For the text-containing cell, return its midpoint in (x, y) coordinate format. 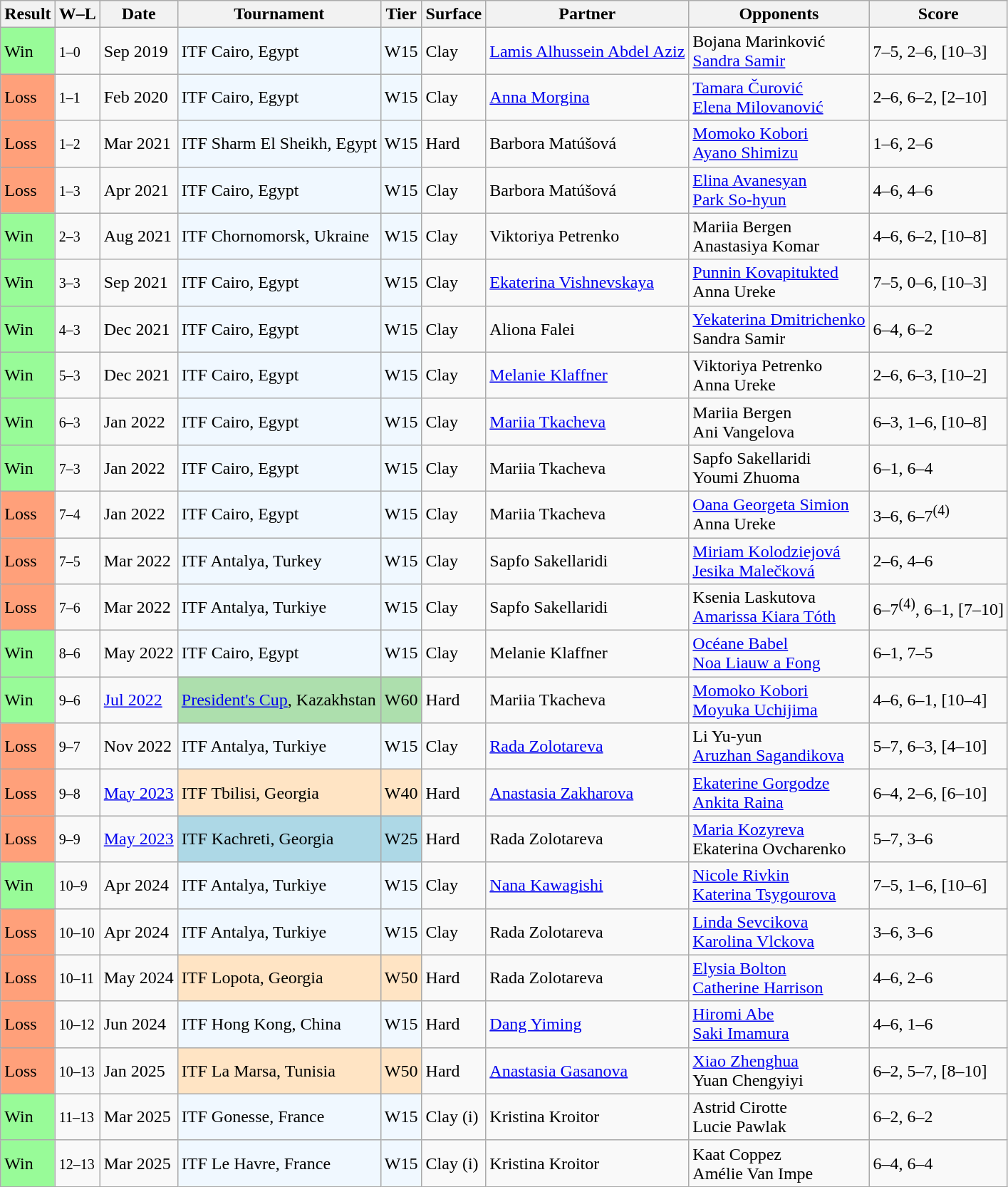
4–6, 4–6 (938, 190)
Anastasia Gasanova (587, 1070)
ITF Tbilisi, Georgia (279, 792)
ITF Gonesse, France (279, 1117)
5–3 (77, 375)
Jan 2025 (138, 1070)
Tournament (279, 14)
May 2024 (138, 978)
5–7, 6–3, [4–10] (938, 747)
Nicole Rivkin Katerina Tsygourova (779, 885)
2–3 (77, 237)
1–3 (77, 190)
President's Cup, Kazakhstan (279, 700)
10–10 (77, 932)
Li Yu-yun Aruzhan Sagandikova (779, 747)
Feb 2020 (138, 97)
6–4, 6–4 (938, 1163)
ITF Chornomorsk, Ukraine (279, 237)
12–13 (77, 1163)
Viktoriya Petrenko Anna Ureke (779, 375)
Kaat Coppez Amélie Van Impe (779, 1163)
Surface (454, 14)
ITF Lopota, Georgia (279, 978)
10–9 (77, 885)
1–0 (77, 51)
Aug 2021 (138, 237)
Linda Sevcikova Karolina Vlckova (779, 932)
Date (138, 14)
May 2022 (138, 654)
Result (28, 14)
6–1, 6–4 (938, 467)
6–3 (77, 422)
W60 (401, 700)
10–13 (77, 1070)
Viktoriya Petrenko (587, 237)
W40 (401, 792)
Maria Kozyreva Ekaterina Ovcharenko (779, 839)
Bojana Marinković Sandra Samir (779, 51)
9–6 (77, 700)
Yekaterina Dmitrichenko Sandra Samir (779, 329)
1–2 (77, 144)
10–12 (77, 1025)
4–6, 1–6 (938, 1025)
ITF Sharm El Sheikh, Egypt (279, 144)
Mariia Bergen Ani Vangelova (779, 422)
Sep 2021 (138, 282)
ITF Kachreti, Georgia (279, 839)
6–4, 2–6, [6–10] (938, 792)
Hiromi Abe Saki Imamura (779, 1025)
4–6, 6–1, [10–4] (938, 700)
Ksenia Laskutova Amarissa Kiara Tóth (779, 607)
Dang Yiming (587, 1025)
Sapfo Sakellaridi Youmi Zhuoma (779, 467)
7–5 (77, 560)
W–L (77, 14)
6–2, 6–2 (938, 1117)
Ekaterine Gorgodze Ankita Raina (779, 792)
11–13 (77, 1117)
9–7 (77, 747)
ITF La Marsa, Tunisia (279, 1070)
Momoko Kobori Ayano Shimizu (779, 144)
10–11 (77, 978)
Elina Avanesyan Park So-hyun (779, 190)
Apr 2021 (138, 190)
3–6, 3–6 (938, 932)
3–6, 6–7(4) (938, 514)
6–3, 1–6, [10–8] (938, 422)
9–9 (77, 839)
Lamis Alhussein Abdel Aziz (587, 51)
Xiao Zhenghua Yuan Chengyiyi (779, 1070)
ITF Hong Kong, China (279, 1025)
Oana Georgeta Simion Anna Ureke (779, 514)
8–6 (77, 654)
4–6, 2–6 (938, 978)
Partner (587, 14)
7–6 (77, 607)
7–4 (77, 514)
Opponents (779, 14)
Astrid Cirotte Lucie Pawlak (779, 1117)
6–2, 5–7, [8–10] (938, 1070)
7–3 (77, 467)
Ekaterina Vishnevskaya (587, 282)
Mar 2021 (138, 144)
Anna Morgina (587, 97)
ITF Antalya, Turkey (279, 560)
Miriam Kolodziejová Jesika Malečková (779, 560)
Nov 2022 (138, 747)
Momoko Kobori Moyuka Uchijima (779, 700)
ITF Le Havre, France (279, 1163)
Score (938, 14)
7–5, 2–6, [10–3] (938, 51)
1–6, 2–6 (938, 144)
Nana Kawagishi (587, 885)
9–8 (77, 792)
Tier (401, 14)
Océane Babel Noa Liauw a Fong (779, 654)
4–6, 6–2, [10–8] (938, 237)
Tamara Čurović Elena Milovanović (779, 97)
Jun 2024 (138, 1025)
2–6, 6–3, [10–2] (938, 375)
Anastasia Zakharova (587, 792)
6–4, 6–2 (938, 329)
Mariia Bergen Anastasiya Komar (779, 237)
1–1 (77, 97)
2–6, 4–6 (938, 560)
Jul 2022 (138, 700)
2–6, 6–2, [2–10] (938, 97)
7–5, 0–6, [10–3] (938, 282)
Aliona Falei (587, 329)
3–3 (77, 282)
Punnin Kovapitukted Anna Ureke (779, 282)
W25 (401, 839)
Sep 2019 (138, 51)
4–3 (77, 329)
6–7(4), 6–1, [7–10] (938, 607)
5–7, 3–6 (938, 839)
Elysia Bolton Catherine Harrison (779, 978)
7–5, 1–6, [10–6] (938, 885)
6–1, 7–5 (938, 654)
